Output the [x, y] coordinate of the center of the cell containing the given text.  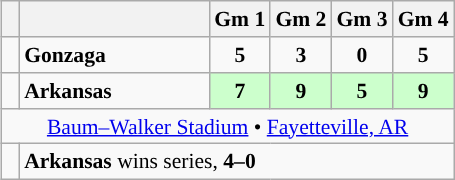
7 [240, 91]
Gm 3 [362, 19]
Gonzaga [114, 55]
Gm 2 [300, 19]
Gm 1 [240, 19]
Arkansas [114, 91]
0 [362, 55]
Baum–Walker Stadium • Fayetteville, AR [228, 126]
3 [300, 55]
Arkansas wins series, 4–0 [236, 162]
Gm 4 [424, 19]
